Extract the (x, y) coordinate from the center of the cell holding the provided text.  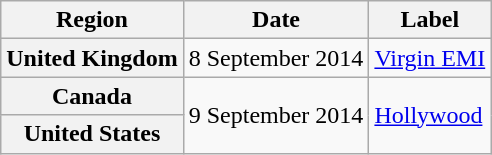
Date (276, 20)
Hollywood (430, 115)
8 September 2014 (276, 58)
Canada (92, 96)
Label (430, 20)
Region (92, 20)
Virgin EMI (430, 58)
United States (92, 134)
United Kingdom (92, 58)
9 September 2014 (276, 115)
